Identify which cell holds the provided text, then report its (x, y) central coordinate. 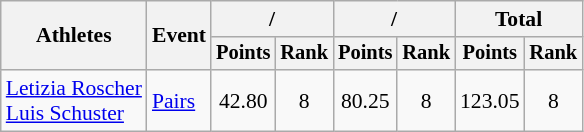
Pairs (179, 100)
Letizia Roscher Luis Schuster (74, 100)
42.80 (243, 100)
Athletes (74, 36)
80.25 (365, 100)
Total (518, 19)
123.05 (490, 100)
Event (179, 36)
